Return the [X, Y] coordinate for the center point of the cell that contains the specified text.  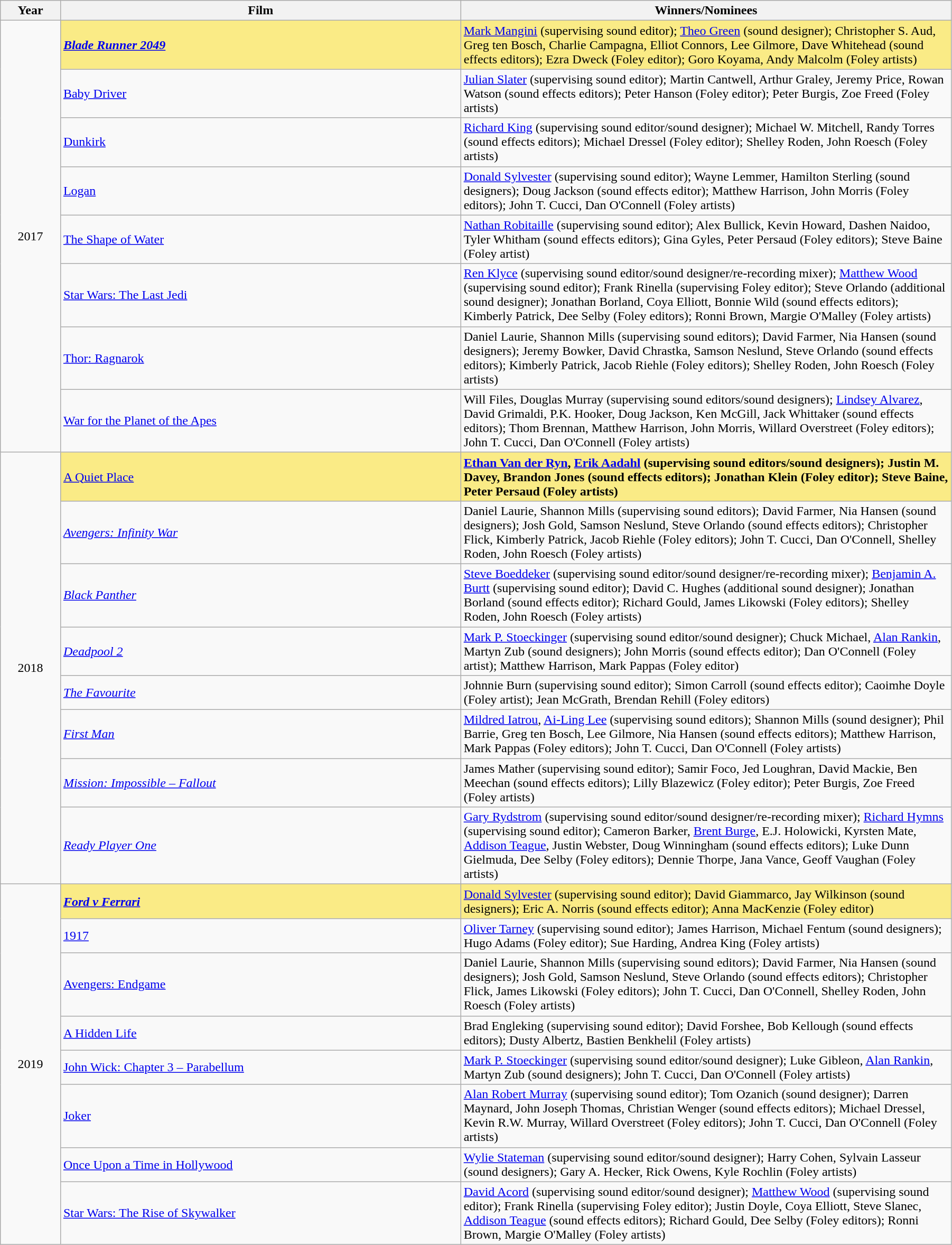
Brad Engleking (supervising sound editor); David Forshee, Bob Kellough (sound effects editors); Dusty Albertz, Bastien Benkhelil (Foley artists) [706, 1033]
Star Wars: The Last Jedi [260, 295]
Dunkirk [260, 142]
Once Upon a Time in Hollywood [260, 1164]
The Favourite [260, 693]
A Quiet Place [260, 476]
Ready Player One [260, 846]
John Wick: Chapter 3 – Parabellum [260, 1067]
2019 [31, 1064]
Logan [260, 191]
Thor: Ragnarok [260, 358]
Winners/Nominees [706, 11]
War for the Planet of the Apes [260, 420]
Star Wars: The Rise of Skywalker [260, 1213]
Joker [260, 1116]
Black Panther [260, 595]
First Man [260, 734]
Deadpool 2 [260, 651]
2017 [31, 237]
Avengers: Endgame [260, 985]
Blade Runner 2049 [260, 45]
A Hidden Life [260, 1033]
Year [31, 11]
2018 [31, 668]
Film [260, 11]
1917 [260, 936]
Baby Driver [260, 93]
Ford v Ferrari [260, 901]
Avengers: Infinity War [260, 532]
The Shape of Water [260, 239]
Mission: Impossible – Fallout [260, 783]
